Return the (X, Y) coordinate for the center point of the cell that contains the specified text.  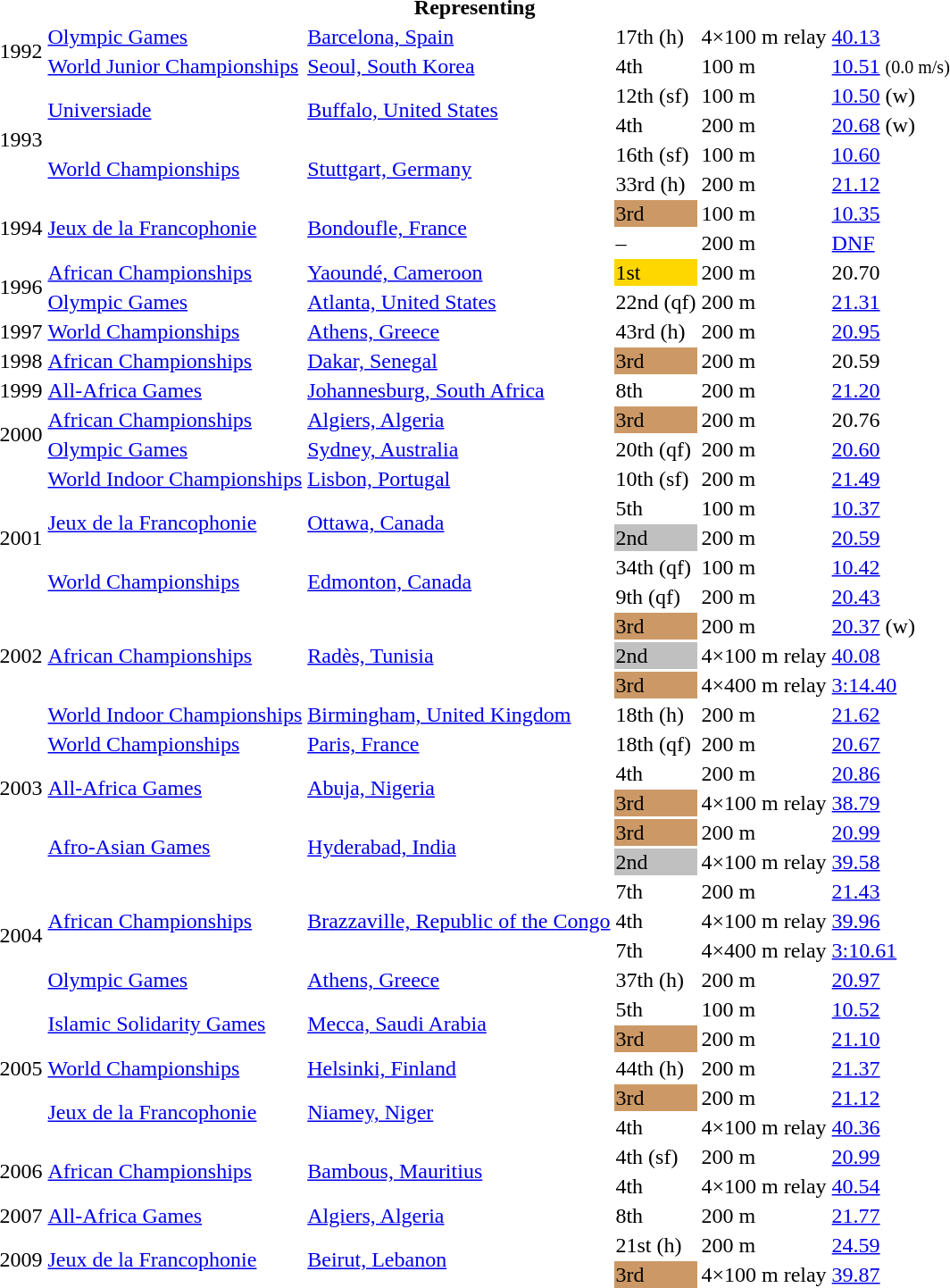
Niamey, Niger (459, 1113)
10th (sf) (655, 479)
Atlanta, United States (459, 302)
Ottawa, Canada (459, 523)
18th (h) (655, 715)
Bambous, Mauritius (459, 1172)
20th (qf) (655, 449)
33rd (h) (655, 184)
Birmingham, United Kingdom (459, 715)
18th (qf) (655, 744)
Stuttgart, Germany (459, 170)
Beirut, Lebanon (459, 1259)
Abuja, Nigeria (459, 788)
Barcelona, Spain (459, 37)
Edmonton, Canada (459, 582)
21st (h) (655, 1245)
Brazzaville, Republic of the Congo (459, 921)
Mecca, Saudi Arabia (459, 1024)
Johannesburg, South Africa (459, 390)
Yaoundé, Cameroon (459, 272)
Paris, France (459, 744)
Bondoufle, France (459, 229)
Seoul, South Korea (459, 66)
Sydney, Australia (459, 449)
17th (h) (655, 37)
12th (sf) (655, 96)
Islamic Solidarity Games (175, 1024)
Buffalo, United States (459, 111)
34th (qf) (655, 567)
Universiade (175, 111)
– (655, 243)
Dakar, Senegal (459, 361)
9th (qf) (655, 597)
37th (h) (655, 980)
22nd (qf) (655, 302)
4th (sf) (655, 1157)
Lisbon, Portugal (459, 479)
Hyderabad, India (459, 847)
43rd (h) (655, 331)
Radès, Tunisia (459, 656)
44th (h) (655, 1068)
World Junior Championships (175, 66)
Helsinki, Finland (459, 1068)
16th (sf) (655, 155)
1st (655, 272)
Afro-Asian Games (175, 847)
